Determine the [x, y] coordinate at the center of the cell enclosing the given text.  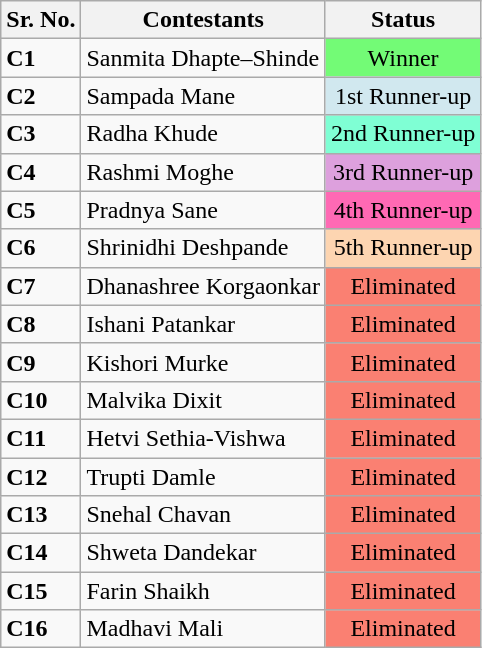
Trupti Damle [204, 477]
Shrinidhi Deshpande [204, 248]
C7 [41, 286]
C5 [41, 210]
C3 [41, 134]
Dhanashree Korgaonkar [204, 286]
4th Runner-up [402, 210]
Winner [402, 58]
5th Runner-up [402, 248]
Kishori Murke [204, 362]
Sanmita Dhapte–Shinde [204, 58]
C8 [41, 324]
Sampada Mane [204, 96]
Pradnya Sane [204, 210]
Farin Shaikh [204, 591]
Malvika Dixit [204, 400]
C16 [41, 629]
3rd Runner-up [402, 172]
C9 [41, 362]
Ishani Patankar [204, 324]
Rashmi Moghe [204, 172]
Shweta Dandekar [204, 553]
C2 [41, 96]
Contestants [204, 20]
1st Runner-up [402, 96]
C13 [41, 515]
Sr. No. [41, 20]
C14 [41, 553]
C10 [41, 400]
Madhavi Mali [204, 629]
C11 [41, 438]
C4 [41, 172]
C6 [41, 248]
Snehal Chavan [204, 515]
C12 [41, 477]
C15 [41, 591]
Status [402, 20]
Radha Khude [204, 134]
C1 [41, 58]
Hetvi Sethia-Vishwa [204, 438]
2nd Runner-up [402, 134]
